Capture the cell that displays the provided text and extract its (x, y) central coordinate. 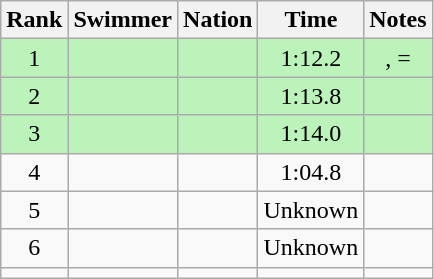
5 (34, 210)
1 (34, 58)
1:14.0 (311, 134)
2 (34, 96)
4 (34, 172)
, = (398, 58)
1:04.8 (311, 172)
Swimmer (123, 20)
1:12.2 (311, 58)
6 (34, 248)
Nation (218, 20)
1:13.8 (311, 96)
3 (34, 134)
Rank (34, 20)
Time (311, 20)
Notes (398, 20)
